Pinpoint the cell where the given text exists, returning its (x, y) midpoint coordinate. 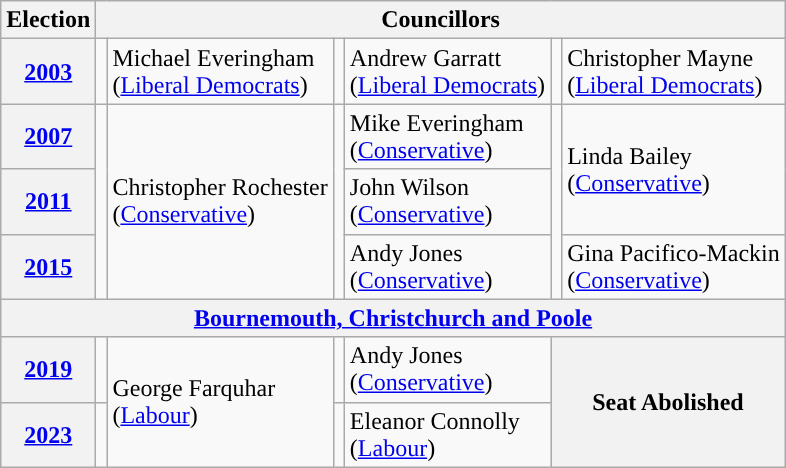
2011 (48, 202)
Andrew Garratt(Liberal Democrats) (447, 72)
Gina Pacifico-Mackin(Conservative) (674, 266)
Mike Everingham(Conservative) (447, 136)
Election (48, 20)
George Farquhar(Labour) (220, 402)
Seat Abolished (668, 402)
2019 (48, 370)
Councillors (441, 20)
2003 (48, 72)
2015 (48, 266)
Bournemouth, Christchurch and Poole (394, 318)
Christopher Mayne(Liberal Democrats) (674, 72)
Christopher Rochester(Conservative) (220, 202)
2023 (48, 434)
Michael Everingham(Liberal Democrats) (220, 72)
Eleanor Connolly(Labour) (447, 434)
John Wilson(Conservative) (447, 202)
2007 (48, 136)
Linda Bailey(Conservative) (674, 169)
